Return the [X, Y] coordinate for the center point of the cell that contains the specified text.  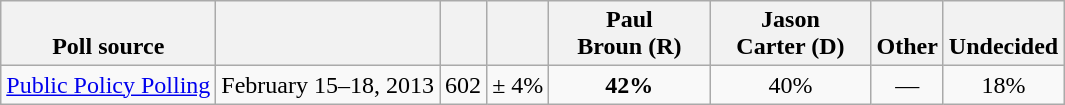
40% [790, 85]
Undecided [1003, 34]
February 15–18, 2013 [328, 85]
JasonCarter (D) [790, 34]
Other [907, 34]
42% [630, 85]
18% [1003, 85]
Poll source [108, 34]
— [907, 85]
PaulBroun (R) [630, 34]
602 [464, 85]
Public Policy Polling [108, 85]
± 4% [518, 85]
